Determine the (x, y) coordinate at the center of the cell enclosing the given text.  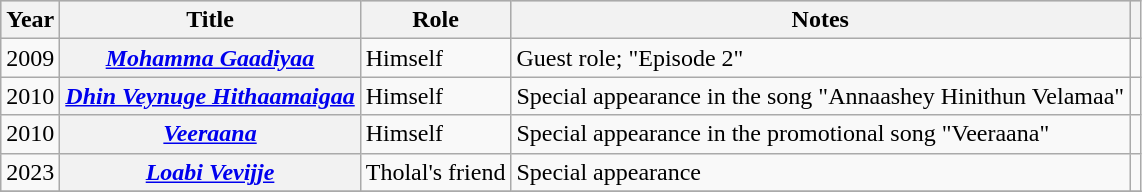
Special appearance in the promotional song "Veeraana" (820, 134)
Role (436, 20)
2009 (30, 58)
Tholal's friend (436, 172)
Loabi Vevijje (210, 172)
2023 (30, 172)
Guest role; "Episode 2" (820, 58)
Notes (820, 20)
Special appearance in the song "Annaashey Hinithun Velamaa" (820, 96)
Veeraana (210, 134)
Mohamma Gaadiyaa (210, 58)
Dhin Veynuge Hithaamaigaa (210, 96)
Special appearance (820, 172)
Year (30, 20)
Title (210, 20)
